Output the [X, Y] coordinate of the center of the cell containing the given text.  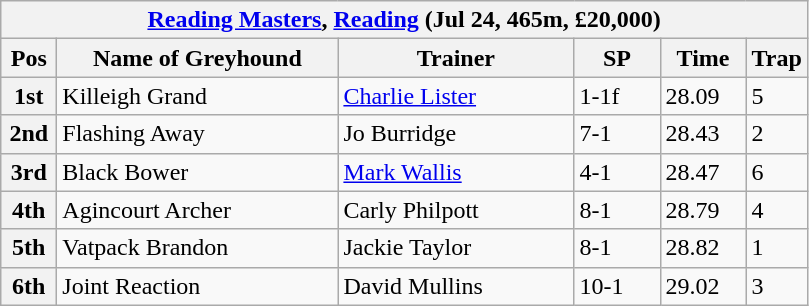
4 [776, 210]
1 [776, 248]
Flashing Away [198, 134]
4-1 [617, 172]
Black Bower [198, 172]
Killeigh Grand [198, 96]
4th [29, 210]
29.02 [703, 286]
Trainer [456, 58]
David Mullins [456, 286]
10-1 [617, 286]
28.43 [703, 134]
Agincourt Archer [198, 210]
Jo Burridge [456, 134]
7-1 [617, 134]
SP [617, 58]
6th [29, 286]
6 [776, 172]
Name of Greyhound [198, 58]
Vatpack Brandon [198, 248]
Trap [776, 58]
Charlie Lister [456, 96]
Jackie Taylor [456, 248]
3 [776, 286]
Reading Masters, Reading (Jul 24, 465m, £20,000) [404, 20]
1st [29, 96]
28.09 [703, 96]
Time [703, 58]
28.79 [703, 210]
2 [776, 134]
1-1f [617, 96]
Joint Reaction [198, 286]
5 [776, 96]
3rd [29, 172]
28.47 [703, 172]
Carly Philpott [456, 210]
5th [29, 248]
Mark Wallis [456, 172]
2nd [29, 134]
28.82 [703, 248]
Pos [29, 58]
